Pinpoint the cell where the given text exists, returning its (X, Y) midpoint coordinate. 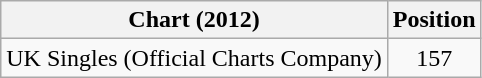
157 (434, 58)
Chart (2012) (194, 20)
Position (434, 20)
UK Singles (Official Charts Company) (194, 58)
